Output the (X, Y) coordinate of the center of the cell containing the given text.  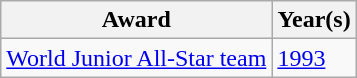
Year(s) (314, 20)
1993 (314, 58)
Award (136, 20)
World Junior All-Star team (136, 58)
